Return the (x, y) coordinate for the center point of the cell that contains the specified text.  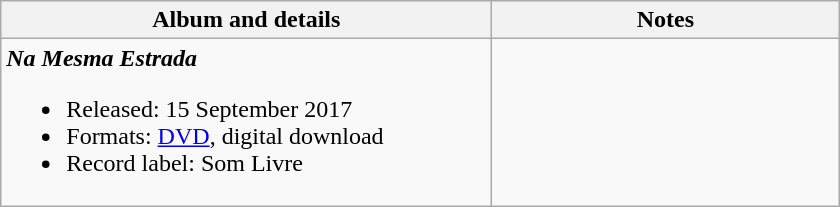
Na Mesma EstradaReleased: 15 September 2017Formats: DVD, digital downloadRecord label: Som Livre (246, 122)
Album and details (246, 20)
Notes (666, 20)
